Locate the cell with the specified text and output its [X, Y] center coordinate. 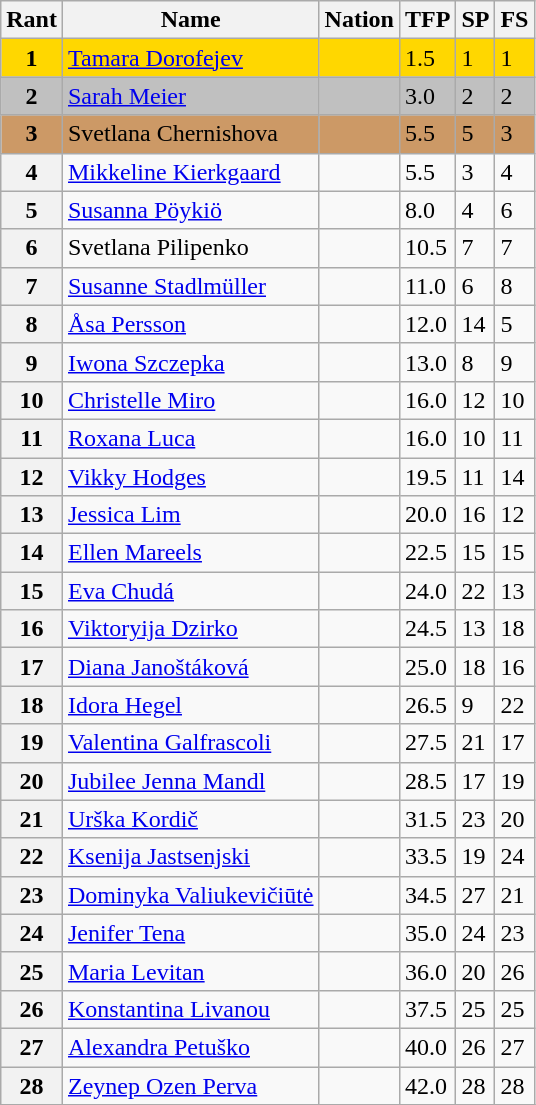
Eva Chudá [190, 591]
36.0 [427, 971]
Jenifer Tena [190, 933]
Iwona Szczepka [190, 362]
TFP [427, 20]
Alexandra Petuško [190, 1047]
11.0 [427, 286]
26.5 [427, 705]
Vikky Hodges [190, 477]
Maria Levitan [190, 971]
SP [476, 20]
31.5 [427, 819]
Roxana Luca [190, 438]
Viktoryija Dzirko [190, 629]
3.0 [427, 96]
Diana Janoštáková [190, 667]
Valentina Galfrascoli [190, 743]
Svetlana Chernishova [190, 134]
13.0 [427, 362]
10.5 [427, 248]
12.0 [427, 324]
Susanna Pöykiö [190, 210]
35.0 [427, 933]
Rant [32, 20]
Zeynep Ozen Perva [190, 1085]
20.0 [427, 515]
28.5 [427, 781]
Name [190, 20]
24.5 [427, 629]
Christelle Miro [190, 400]
22.5 [427, 553]
34.5 [427, 895]
Dominyka Valiukevičiūtė [190, 895]
FS [514, 20]
Idora Hegel [190, 705]
Urška Kordič [190, 819]
Jubilee Jenna Mandl [190, 781]
Ksenija Jastsenjski [190, 857]
Tamara Dorofejev [190, 58]
Ellen Mareels [190, 553]
19.5 [427, 477]
37.5 [427, 1009]
Konstantina Livanou [190, 1009]
42.0 [427, 1085]
24.0 [427, 591]
8.0 [427, 210]
Susanne Stadlmüller [190, 286]
Mikkeline Kierkgaard [190, 172]
Jessica Lim [190, 515]
1.5 [427, 58]
33.5 [427, 857]
40.0 [427, 1047]
Åsa Persson [190, 324]
Svetlana Pilipenko [190, 248]
Sarah Meier [190, 96]
25.0 [427, 667]
27.5 [427, 743]
Nation [359, 20]
